From the cell containing the given text, extract its center point as [x, y] coordinate. 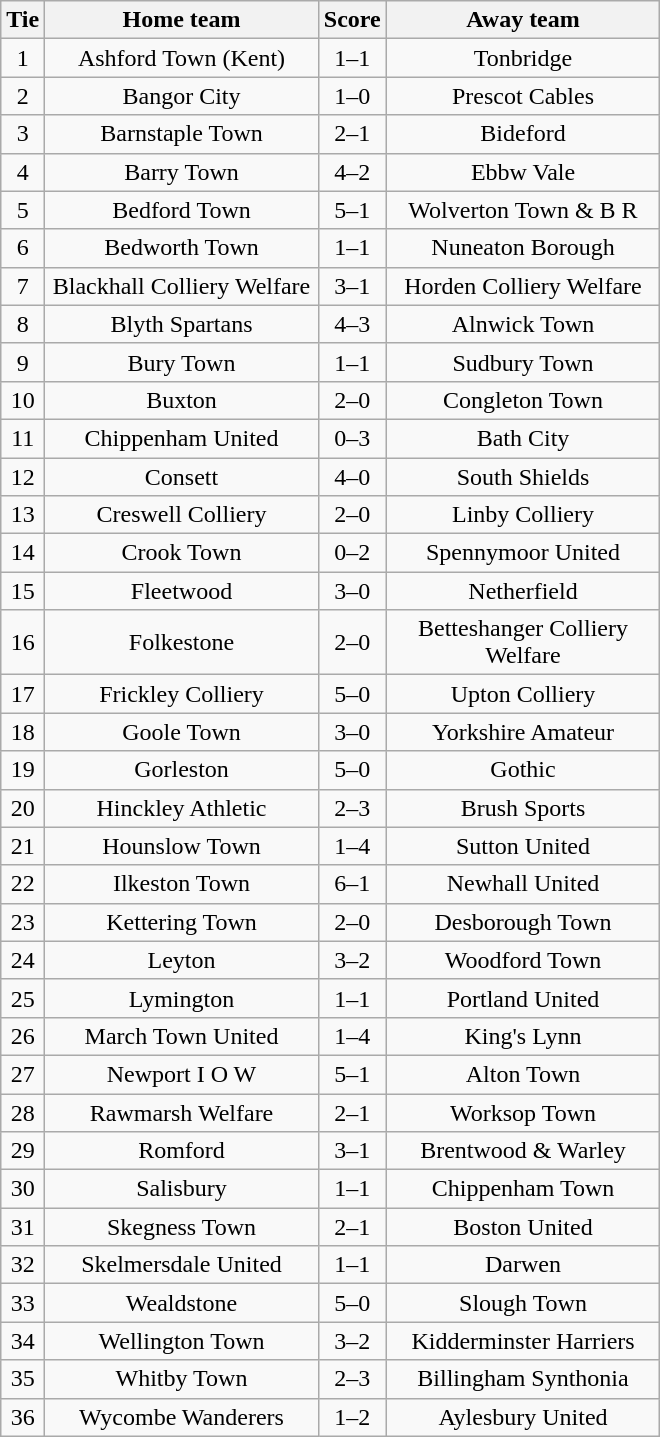
Hounslow Town [182, 846]
Ebbw Vale [523, 172]
Upton Colliery [523, 694]
Creswell Colliery [182, 515]
Hinckley Athletic [182, 808]
Ashford Town (Kent) [182, 58]
0–3 [352, 438]
Buxton [182, 400]
Consett [182, 477]
1 [23, 58]
21 [23, 846]
Woodford Town [523, 960]
0–2 [352, 553]
Home team [182, 20]
Skegness Town [182, 1227]
1–2 [352, 1417]
35 [23, 1379]
Barnstaple Town [182, 134]
24 [23, 960]
Newport I O W [182, 1074]
Sutton United [523, 846]
Wealdstone [182, 1303]
1–0 [352, 96]
11 [23, 438]
Bideford [523, 134]
Portland United [523, 998]
9 [23, 362]
Wolverton Town & B R [523, 210]
16 [23, 642]
Goole Town [182, 732]
Romford [182, 1151]
Blyth Spartans [182, 324]
Kettering Town [182, 922]
Worksop Town [523, 1113]
Whitby Town [182, 1379]
Linby Colliery [523, 515]
Brush Sports [523, 808]
Congleton Town [523, 400]
36 [23, 1417]
King's Lynn [523, 1036]
Slough Town [523, 1303]
Rawmarsh Welfare [182, 1113]
29 [23, 1151]
Yorkshire Amateur [523, 732]
Salisbury [182, 1189]
19 [23, 770]
3 [23, 134]
Crook Town [182, 553]
17 [23, 694]
27 [23, 1074]
28 [23, 1113]
Spennymoor United [523, 553]
10 [23, 400]
4 [23, 172]
South Shields [523, 477]
Gothic [523, 770]
Bath City [523, 438]
14 [23, 553]
26 [23, 1036]
Blackhall Colliery Welfare [182, 286]
31 [23, 1227]
Aylesbury United [523, 1417]
7 [23, 286]
Fleetwood [182, 591]
4–3 [352, 324]
Leyton [182, 960]
Bangor City [182, 96]
Ilkeston Town [182, 884]
34 [23, 1341]
6 [23, 248]
Billingham Synthonia [523, 1379]
Darwen [523, 1265]
33 [23, 1303]
Kidderminster Harriers [523, 1341]
Sudbury Town [523, 362]
Tonbridge [523, 58]
Newhall United [523, 884]
Lymington [182, 998]
Bedford Town [182, 210]
4–0 [352, 477]
20 [23, 808]
32 [23, 1265]
March Town United [182, 1036]
12 [23, 477]
4–2 [352, 172]
Nuneaton Borough [523, 248]
25 [23, 998]
Bury Town [182, 362]
Frickley Colliery [182, 694]
Boston United [523, 1227]
Score [352, 20]
15 [23, 591]
Desborough Town [523, 922]
Alnwick Town [523, 324]
6–1 [352, 884]
23 [23, 922]
13 [23, 515]
Wellington Town [182, 1341]
5 [23, 210]
Wycombe Wanderers [182, 1417]
Netherfield [523, 591]
Barry Town [182, 172]
Prescot Cables [523, 96]
Tie [23, 20]
22 [23, 884]
Folkestone [182, 642]
Betteshanger Colliery Welfare [523, 642]
Skelmersdale United [182, 1265]
Horden Colliery Welfare [523, 286]
Gorleston [182, 770]
8 [23, 324]
Chippenham Town [523, 1189]
2 [23, 96]
Away team [523, 20]
Bedworth Town [182, 248]
Alton Town [523, 1074]
30 [23, 1189]
18 [23, 732]
Chippenham United [182, 438]
Brentwood & Warley [523, 1151]
